For the text-containing cell, return its midpoint in (X, Y) coordinate format. 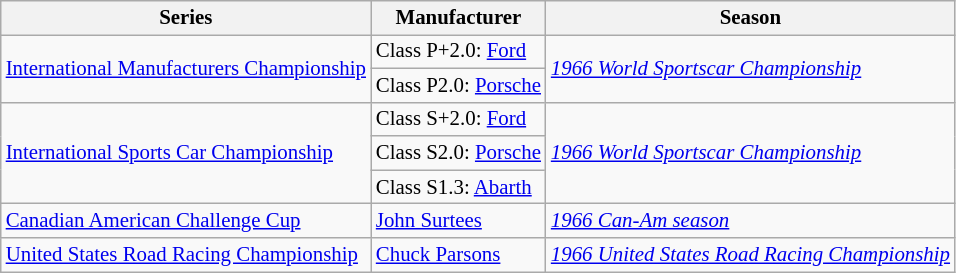
Series (186, 18)
John Surtees (458, 221)
Manufacturer (458, 18)
1966 Can-Am season (750, 221)
International Manufacturers Championship (186, 68)
Class S1.3: Abarth (458, 187)
United States Road Racing Championship (186, 255)
Class P+2.0: Ford (458, 51)
Class S2.0: Porsche (458, 153)
Class S+2.0: Ford (458, 119)
Chuck Parsons (458, 255)
1966 United States Road Racing Championship (750, 255)
International Sports Car Championship (186, 153)
Season (750, 18)
Canadian American Challenge Cup (186, 221)
Class P2.0: Porsche (458, 85)
